Extract the [X, Y] coordinate from the center of the cell holding the provided text.  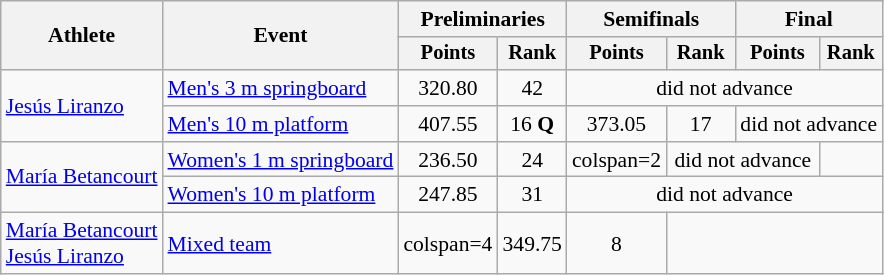
42 [532, 88]
Women's 1 m springboard [281, 160]
16 Q [532, 124]
349.75 [532, 244]
colspan=4 [448, 244]
colspan=2 [616, 160]
Semifinals [651, 19]
Athlete [82, 36]
320.80 [448, 88]
8 [616, 244]
247.85 [448, 195]
Men's 10 m platform [281, 124]
17 [700, 124]
373.05 [616, 124]
Mixed team [281, 244]
31 [532, 195]
24 [532, 160]
María Betancourt [82, 178]
Event [281, 36]
Women's 10 m platform [281, 195]
Jesús Liranzo [82, 106]
Men's 3 m springboard [281, 88]
María BetancourtJesús Liranzo [82, 244]
Final [808, 19]
Preliminaries [482, 19]
407.55 [448, 124]
236.50 [448, 160]
